Extract the (X, Y) coordinate from the center of the cell holding the provided text.  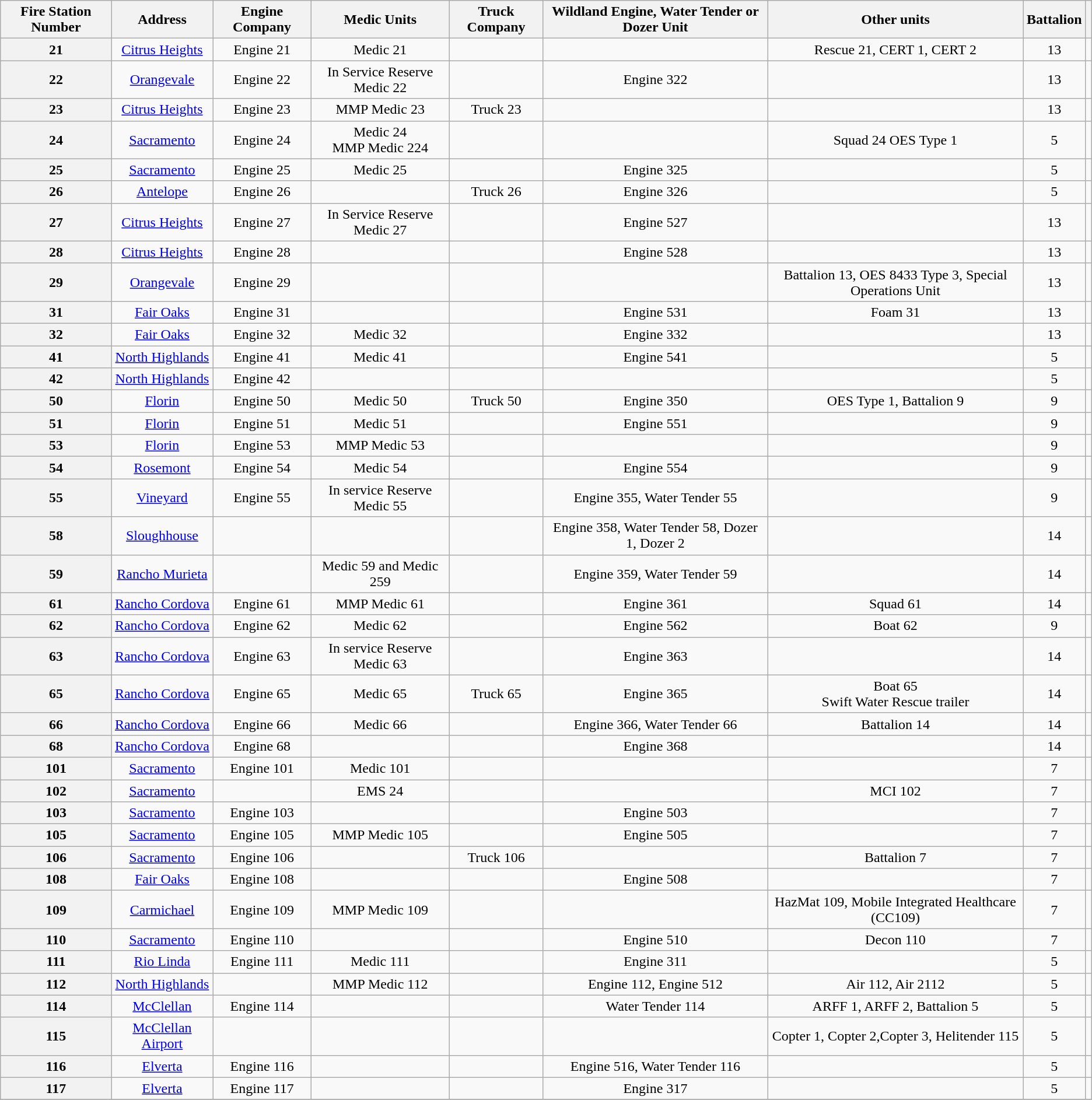
Vineyard (162, 498)
Battalion 13, OES 8433 Type 3, Special Operations Unit (896, 282)
23 (56, 110)
27 (56, 222)
58 (56, 535)
MMP Medic 105 (380, 835)
Truck 26 (496, 192)
108 (56, 880)
Foam 31 (896, 312)
21 (56, 50)
Engine 366, Water Tender 66 (655, 724)
26 (56, 192)
Medic 50 (380, 401)
Sloughhouse (162, 535)
Truck 65 (496, 694)
Engine 554 (655, 468)
Engine 55 (262, 498)
Engine 325 (655, 170)
32 (56, 334)
42 (56, 379)
Engine 27 (262, 222)
Engine 311 (655, 962)
Carmichael (162, 910)
Engine 111 (262, 962)
105 (56, 835)
Engine 528 (655, 252)
Engine 23 (262, 110)
112 (56, 984)
MCI 102 (896, 790)
Engine 22 (262, 79)
Medic 41 (380, 356)
In service Reserve Medic 55 (380, 498)
Engine 63 (262, 656)
Rosemont (162, 468)
Engine 361 (655, 604)
Engine 28 (262, 252)
Engine 363 (655, 656)
Truck 106 (496, 857)
Battalion 7 (896, 857)
Engine 117 (262, 1088)
Engine 317 (655, 1088)
MMP Medic 109 (380, 910)
Engine 62 (262, 626)
Engine 108 (262, 880)
Engine 505 (655, 835)
29 (56, 282)
Engine 112, Engine 512 (655, 984)
117 (56, 1088)
Truck 50 (496, 401)
Boat 62 (896, 626)
Engine 332 (655, 334)
Medic 65 (380, 694)
Engine 32 (262, 334)
Truck Company (496, 20)
Copter 1, Copter 2,Copter 3, Helitender 115 (896, 1036)
Engine 551 (655, 423)
Engine 531 (655, 312)
Engine 66 (262, 724)
101 (56, 768)
Wildland Engine, Water Tender or Dozer Unit (655, 20)
53 (56, 446)
Engine 54 (262, 468)
Rancho Murieta (162, 574)
Engine 21 (262, 50)
Engine 31 (262, 312)
102 (56, 790)
HazMat 109, Mobile Integrated Healthcare (CC109) (896, 910)
Battalion (1054, 20)
65 (56, 694)
Medic 111 (380, 962)
25 (56, 170)
Engine 24 (262, 140)
Engine 508 (655, 880)
Engine 541 (655, 356)
Engine 365 (655, 694)
Engine 109 (262, 910)
59 (56, 574)
Air 112, Air 2112 (896, 984)
116 (56, 1066)
Medic 101 (380, 768)
MMP Medic 23 (380, 110)
Engine 516, Water Tender 116 (655, 1066)
Engine 110 (262, 940)
Engine 350 (655, 401)
Engine 326 (655, 192)
Engine 42 (262, 379)
Engine 322 (655, 79)
Address (162, 20)
24 (56, 140)
Rescue 21, CERT 1, CERT 2 (896, 50)
Medic 51 (380, 423)
Engine 26 (262, 192)
Engine 503 (655, 813)
50 (56, 401)
Engine 527 (655, 222)
Decon 110 (896, 940)
41 (56, 356)
In service Reserve Medic 63 (380, 656)
Fire Station Number (56, 20)
66 (56, 724)
Engine 68 (262, 746)
62 (56, 626)
Medic Units (380, 20)
Medic 24MMP Medic 224 (380, 140)
Engine 359, Water Tender 59 (655, 574)
Medic 54 (380, 468)
54 (56, 468)
McClellan (162, 1006)
Medic 32 (380, 334)
Engine 105 (262, 835)
Engine 116 (262, 1066)
Engine 101 (262, 768)
Engine 25 (262, 170)
31 (56, 312)
Engine 355, Water Tender 55 (655, 498)
Engine 368 (655, 746)
MMP Medic 112 (380, 984)
OES Type 1, Battalion 9 (896, 401)
68 (56, 746)
ARFF 1, ARFF 2, Battalion 5 (896, 1006)
114 (56, 1006)
In Service Reserve Medic 22 (380, 79)
Medic 25 (380, 170)
Medic 66 (380, 724)
Engine Company (262, 20)
Engine 114 (262, 1006)
106 (56, 857)
109 (56, 910)
MMP Medic 61 (380, 604)
Water Tender 114 (655, 1006)
Engine 53 (262, 446)
51 (56, 423)
103 (56, 813)
Medic 62 (380, 626)
MMP Medic 53 (380, 446)
In Service Reserve Medic 27 (380, 222)
Engine 41 (262, 356)
22 (56, 79)
Rio Linda (162, 962)
Engine 51 (262, 423)
110 (56, 940)
Truck 23 (496, 110)
Other units (896, 20)
Medic 59 and Medic 259 (380, 574)
Engine 510 (655, 940)
McClellan Airport (162, 1036)
Engine 358, Water Tender 58, Dozer 1, Dozer 2 (655, 535)
Squad 24 OES Type 1 (896, 140)
Antelope (162, 192)
111 (56, 962)
Engine 103 (262, 813)
Engine 106 (262, 857)
63 (56, 656)
Engine 65 (262, 694)
Medic 21 (380, 50)
Engine 29 (262, 282)
Squad 61 (896, 604)
Boat 65Swift Water Rescue trailer (896, 694)
55 (56, 498)
Engine 61 (262, 604)
EMS 24 (380, 790)
28 (56, 252)
Battalion 14 (896, 724)
115 (56, 1036)
Engine 50 (262, 401)
61 (56, 604)
Engine 562 (655, 626)
